From the cell containing the given text, extract its center point as (x, y) coordinate. 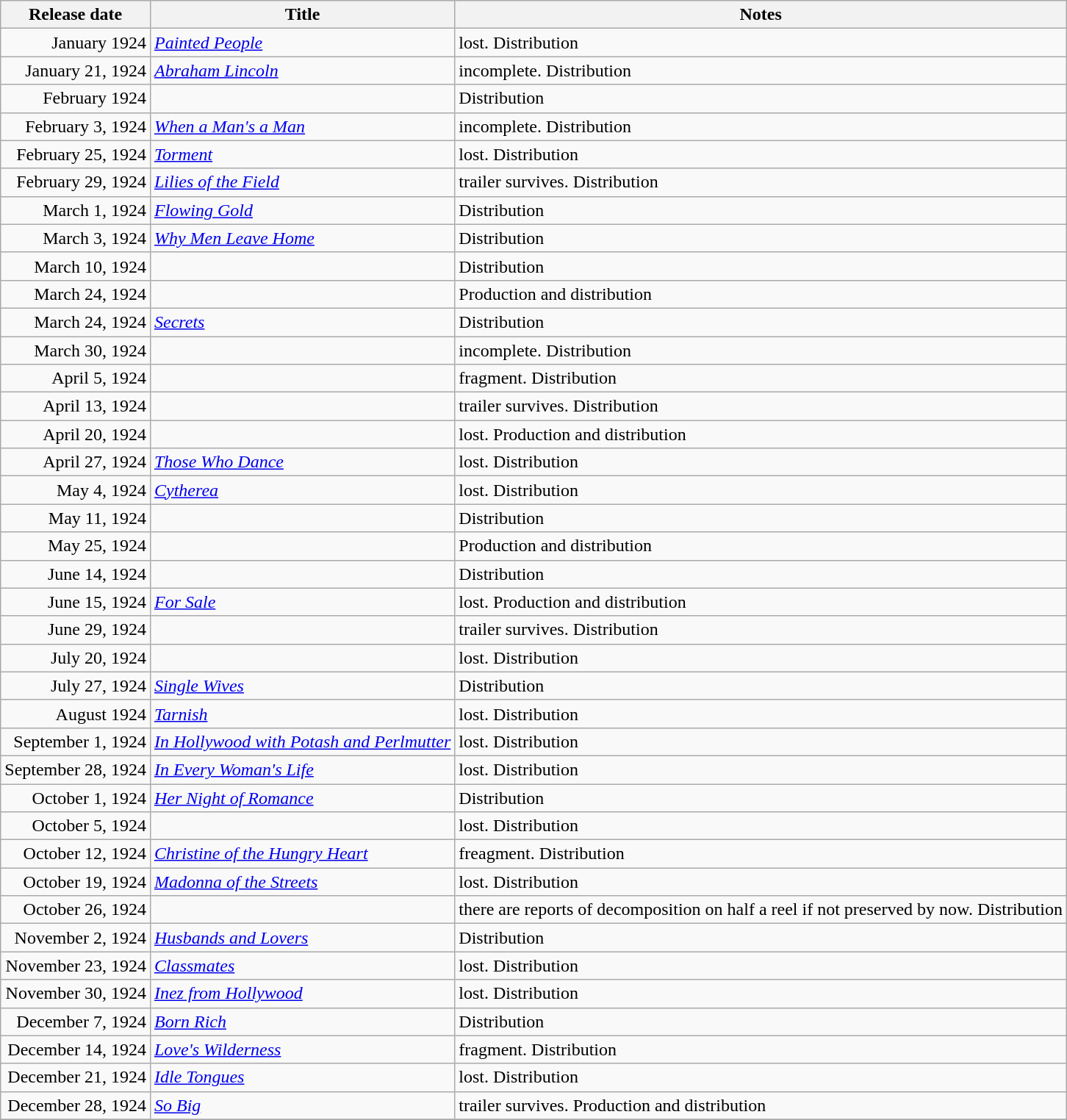
trailer survives. Production and distribution (761, 1105)
Lilies of the Field (302, 182)
Those Who Dance (302, 462)
May 25, 1924 (76, 546)
In Every Woman's Life (302, 769)
February 3, 1924 (76, 126)
January 1924 (76, 43)
Love's Wilderness (302, 1049)
February 25, 1924 (76, 154)
February 29, 1924 (76, 182)
Idle Tongues (302, 1077)
Her Night of Romance (302, 797)
September 28, 1924 (76, 769)
May 4, 1924 (76, 490)
May 11, 1924 (76, 518)
November 30, 1924 (76, 994)
Notes (761, 15)
January 21, 1924 (76, 71)
Christine of the Hungry Heart (302, 854)
Secrets (302, 322)
April 13, 1924 (76, 406)
April 5, 1924 (76, 378)
June 15, 1924 (76, 602)
Inez from Hollywood (302, 994)
December 28, 1924 (76, 1105)
September 1, 1924 (76, 742)
Why Men Leave Home (302, 238)
Madonna of the Streets (302, 882)
October 12, 1924 (76, 854)
Husbands and Lovers (302, 938)
December 14, 1924 (76, 1049)
November 23, 1924 (76, 966)
October 26, 1924 (76, 910)
So Big (302, 1105)
Abraham Lincoln (302, 71)
there are reports of decomposition on half a reel if not preserved by now. Distribution (761, 910)
June 14, 1924 (76, 574)
November 2, 1924 (76, 938)
March 3, 1924 (76, 238)
Flowing Gold (302, 210)
April 20, 1924 (76, 434)
October 1, 1924 (76, 797)
March 1, 1924 (76, 210)
March 30, 1924 (76, 351)
Single Wives (302, 686)
Title (302, 15)
February 1924 (76, 98)
Tarnish (302, 714)
Torment (302, 154)
Classmates (302, 966)
In Hollywood with Potash and Perlmutter (302, 742)
July 20, 1924 (76, 658)
December 7, 1924 (76, 1022)
April 27, 1924 (76, 462)
Painted People (302, 43)
freagment. Distribution (761, 854)
July 27, 1924 (76, 686)
Cytherea (302, 490)
When a Man's a Man (302, 126)
October 5, 1924 (76, 826)
For Sale (302, 602)
June 29, 1924 (76, 630)
March 10, 1924 (76, 266)
Release date (76, 15)
December 21, 1924 (76, 1077)
Born Rich (302, 1022)
August 1924 (76, 714)
October 19, 1924 (76, 882)
